From the cell containing the given text, extract its center point as [X, Y] coordinate. 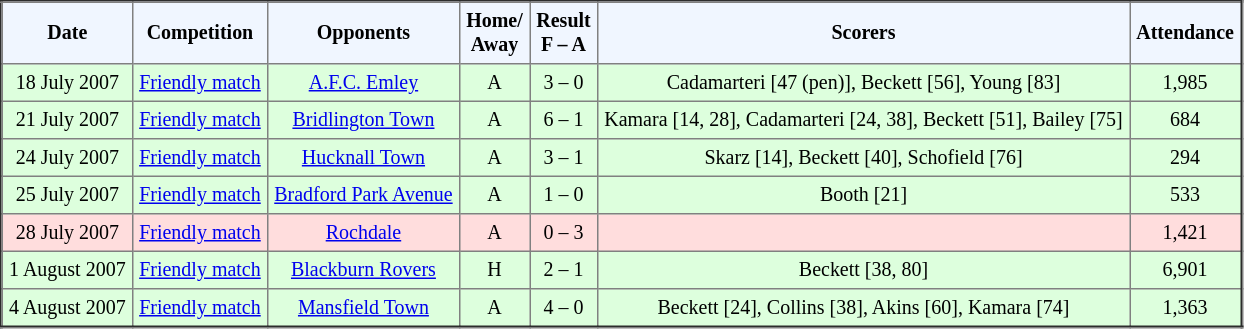
Bridlington Town [363, 120]
Scorers [863, 33]
Blackburn Rovers [363, 270]
25 July 2007 [68, 195]
Skarz [14], Beckett [40], Schofield [76] [863, 158]
1,363 [1186, 308]
0 – 3 [564, 233]
Kamara [14, 28], Cadamarteri [24, 38], Beckett [51], Bailey [75] [863, 120]
3 – 0 [564, 83]
Hucknall Town [363, 158]
ResultF – A [564, 33]
6 – 1 [564, 120]
Opponents [363, 33]
24 July 2007 [68, 158]
Date [68, 33]
4 – 0 [564, 308]
Mansfield Town [363, 308]
1 August 2007 [68, 270]
Beckett [24], Collins [38], Akins [60], Kamara [74] [863, 308]
Bradford Park Avenue [363, 195]
Booth [21] [863, 195]
6,901 [1186, 270]
2 – 1 [564, 270]
Rochdale [363, 233]
1,421 [1186, 233]
1 – 0 [564, 195]
21 July 2007 [68, 120]
Attendance [1186, 33]
Home/Away [494, 33]
294 [1186, 158]
4 August 2007 [68, 308]
A.F.C. Emley [363, 83]
533 [1186, 195]
Beckett [38, 80] [863, 270]
Cadamarteri [47 (pen)], Beckett [56], Young [83] [863, 83]
3 – 1 [564, 158]
18 July 2007 [68, 83]
28 July 2007 [68, 233]
Competition [200, 33]
684 [1186, 120]
1,985 [1186, 83]
H [494, 270]
